Extract the (X, Y) coordinate from the center of the cell holding the provided text.  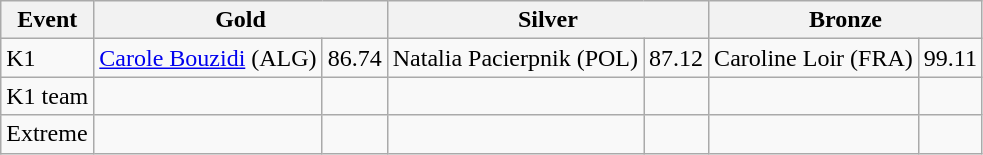
Gold (240, 20)
K1 team (48, 96)
Natalia Pacierpnik (POL) (515, 58)
Carole Bouzidi (ALG) (208, 58)
Bronze (846, 20)
Caroline Loir (FRA) (814, 58)
Extreme (48, 134)
87.12 (676, 58)
Silver (548, 20)
K1 (48, 58)
86.74 (354, 58)
99.11 (950, 58)
Event (48, 20)
